Scan for the cell matching the given text and deliver its [x, y] coordinate at center. 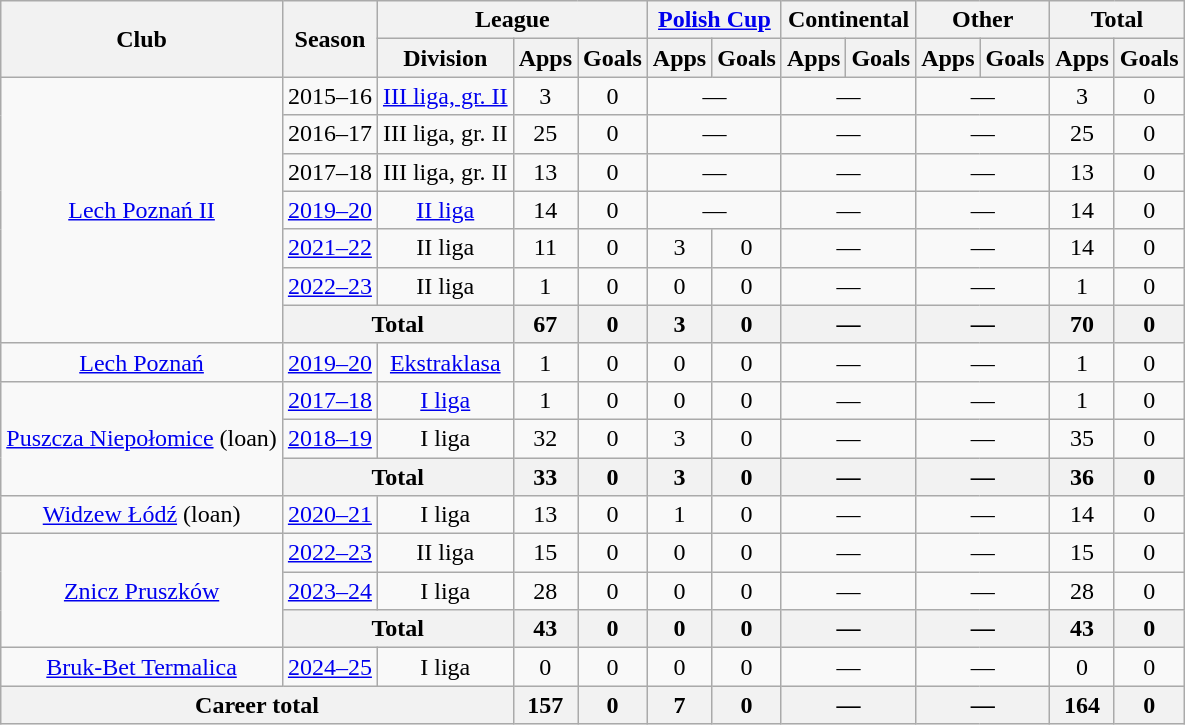
2016–17 [330, 134]
Lech Poznań II [142, 210]
2021–22 [330, 248]
Widzew Łódź (loan) [142, 515]
32 [545, 438]
Puszcza Niepołomice (loan) [142, 438]
Ekstraklasa [445, 362]
2023–24 [330, 591]
Znicz Pruszków [142, 591]
Club [142, 39]
2020–21 [330, 515]
Bruk-Bet Termalica [142, 667]
2018–19 [330, 438]
164 [1082, 705]
35 [1082, 438]
11 [545, 248]
League [512, 20]
36 [1082, 477]
70 [1082, 324]
Polish Cup [714, 20]
33 [545, 477]
Division [445, 58]
2024–25 [330, 667]
Career total [257, 705]
Lech Poznań [142, 362]
7 [679, 705]
67 [545, 324]
157 [545, 705]
Season [330, 39]
Continental [848, 20]
Other [983, 20]
2015–16 [330, 96]
